Provide the [x, y] coordinate of the cell's center where the given text is located.  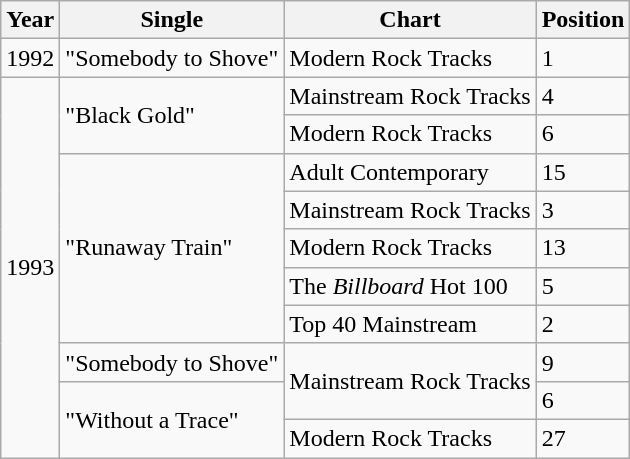
"Runaway Train" [172, 248]
"Black Gold" [172, 115]
Top 40 Mainstream [410, 324]
3 [583, 210]
15 [583, 172]
1993 [30, 268]
2 [583, 324]
1 [583, 58]
"Without a Trace" [172, 419]
Year [30, 20]
The Billboard Hot 100 [410, 286]
27 [583, 438]
4 [583, 96]
9 [583, 362]
5 [583, 286]
Single [172, 20]
13 [583, 248]
Adult Contemporary [410, 172]
Chart [410, 20]
Position [583, 20]
1992 [30, 58]
